Locate the cell with the specified text and output its (X, Y) center coordinate. 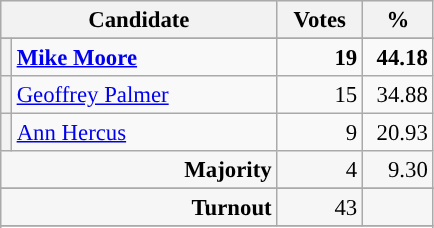
19 (320, 58)
Geoffrey Palmer (144, 95)
9.30 (398, 170)
Votes (320, 20)
43 (320, 208)
4 (320, 170)
Turnout (139, 208)
Mike Moore (144, 58)
Majority (139, 170)
15 (320, 95)
34.88 (398, 95)
% (398, 20)
9 (320, 133)
44.18 (398, 58)
Candidate (139, 20)
Ann Hercus (144, 133)
20.93 (398, 133)
